Capture the cell that displays the provided text and extract its (X, Y) central coordinate. 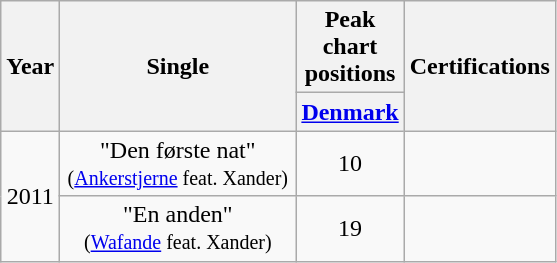
19 (350, 228)
"Den første nat" (Ankerstjerne feat. Xander) (178, 164)
10 (350, 164)
Peak chart positions (350, 47)
Single (178, 66)
"En anden" (Wafande feat. Xander) (178, 228)
Certifications (480, 66)
Year (30, 66)
Denmark (350, 112)
2011 (30, 196)
